Return the [X, Y] coordinate for the center point of the cell that contains the specified text.  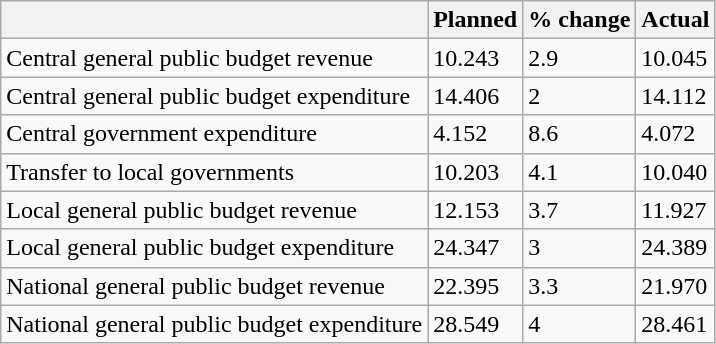
National general public budget revenue [214, 286]
14.112 [676, 96]
10.045 [676, 58]
3.7 [580, 210]
14.406 [476, 96]
24.389 [676, 248]
24.347 [476, 248]
3 [580, 248]
4 [580, 324]
Planned [476, 20]
11.927 [676, 210]
4.152 [476, 134]
3.3 [580, 286]
2.9 [580, 58]
Central government expenditure [214, 134]
28.461 [676, 324]
Central general public budget expenditure [214, 96]
10.203 [476, 172]
Actual [676, 20]
10.243 [476, 58]
22.395 [476, 286]
28.549 [476, 324]
2 [580, 96]
12.153 [476, 210]
Local general public budget revenue [214, 210]
Central general public budget revenue [214, 58]
8.6 [580, 134]
4.072 [676, 134]
4.1 [580, 172]
Local general public budget expenditure [214, 248]
Transfer to local governments [214, 172]
National general public budget expenditure [214, 324]
% change [580, 20]
10.040 [676, 172]
21.970 [676, 286]
